Scan for the cell matching the given text and deliver its [x, y] coordinate at center. 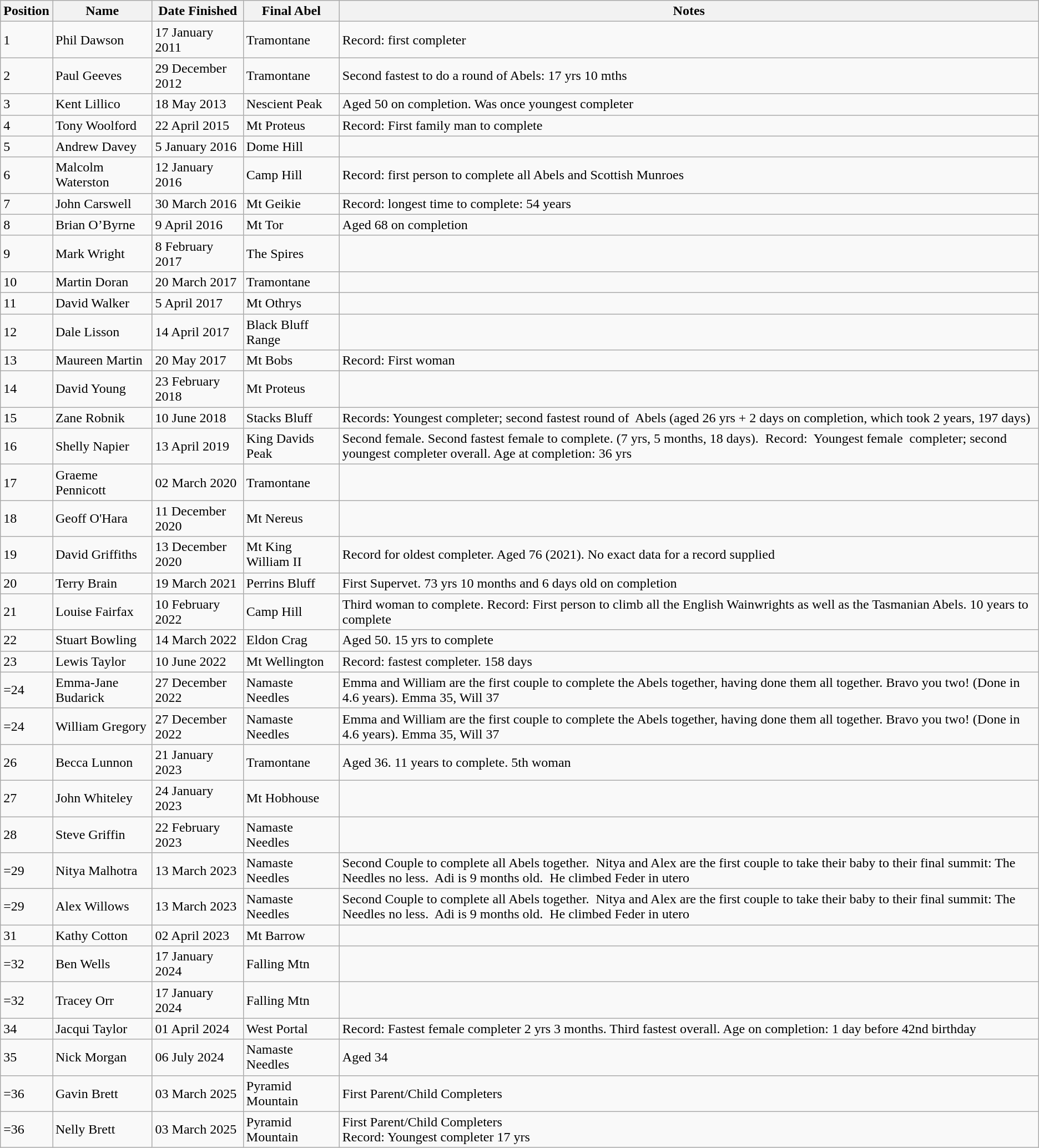
Zane Robnik [102, 418]
Mt Barrow [291, 935]
21 January 2023 [198, 762]
Mt Hobhouse [291, 798]
30 March 2016 [198, 204]
Final Abel [291, 11]
Records: Youngest completer; second fastest round of Abels (aged 26 yrs + 2 days on completion, which took 2 years, 197 days) [689, 418]
11 [27, 303]
Dale Lisson [102, 332]
Mark Wright [102, 253]
Mt Geikie [291, 204]
Louise Fairfax [102, 611]
John Whiteley [102, 798]
Ben Wells [102, 964]
David Young [102, 390]
02 April 2023 [198, 935]
Maureen Martin [102, 361]
24 January 2023 [198, 798]
22 February 2023 [198, 835]
Position [27, 11]
Mt Wellington [291, 661]
22 April 2015 [198, 125]
David Walker [102, 303]
02 March 2020 [198, 483]
6 [27, 175]
Aged 50 on completion. Was once youngest completer [689, 104]
Brian O’Byrne [102, 225]
First Supervet. 73 yrs 10 months and 6 days old on completion [689, 583]
David Griffiths [102, 555]
Third woman to complete. Record: First person to climb all the English Wainwrights as well as the Tasmanian Abels. 10 years to complete [689, 611]
29 December 2012 [198, 75]
Record: first completer [689, 40]
Perrins Bluff [291, 583]
West Portal [291, 1029]
Emma-Jane Budarick [102, 690]
21 [27, 611]
34 [27, 1029]
Shelly Napier [102, 446]
7 [27, 204]
14 April 2017 [198, 332]
Nitya Malhotra [102, 871]
9 [27, 253]
William Gregory [102, 726]
Aged 34 [689, 1058]
The Spires [291, 253]
8 February 2017 [198, 253]
20 [27, 583]
9 April 2016 [198, 225]
Steve Griffin [102, 835]
14 March 2022 [198, 640]
Stacks Bluff [291, 418]
Name [102, 11]
Kent Lillico [102, 104]
20 March 2017 [198, 282]
Lewis Taylor [102, 661]
Record: fastest completer. 158 days [689, 661]
Mt King William II [291, 555]
Record: Fastest female completer 2 yrs 3 months. Third fastest overall. Age on completion: 1 day before 42nd birthday [689, 1029]
Paul Geeves [102, 75]
Andrew Davey [102, 146]
10 June 2022 [198, 661]
23 February 2018 [198, 390]
Record: first person to complete all Abels and Scottish Munroes [689, 175]
Record: longest time to complete: 54 years [689, 204]
King Davids Peak [291, 446]
Jacqui Taylor [102, 1029]
Aged 68 on completion [689, 225]
Becca Lunnon [102, 762]
2 [27, 75]
Mt Bobs [291, 361]
10 [27, 282]
Nick Morgan [102, 1058]
Alex Willows [102, 907]
3 [27, 104]
John Carswell [102, 204]
18 May 2013 [198, 104]
23 [27, 661]
13 December 2020 [198, 555]
35 [27, 1058]
Aged 50. 15 yrs to complete [689, 640]
Mt Othrys [291, 303]
15 [27, 418]
Mt Tor [291, 225]
Record for oldest completer. Aged 76 (2021). No exact data for a record supplied [689, 555]
Tony Woolford [102, 125]
13 April 2019 [198, 446]
27 [27, 798]
17 [27, 483]
Tracey Orr [102, 1000]
Aged 36. 11 years to complete. 5th woman [689, 762]
Phil Dawson [102, 40]
13 [27, 361]
First Parent/Child CompletersRecord: Youngest completer 17 yrs [689, 1130]
5 April 2017 [198, 303]
Mt Nereus [291, 518]
14 [27, 390]
20 May 2017 [198, 361]
28 [27, 835]
Geoff O'Hara [102, 518]
Record: First family man to complete [689, 125]
1 [27, 40]
18 [27, 518]
19 [27, 555]
First Parent/Child Completers [689, 1093]
Black Bluff Range [291, 332]
5 [27, 146]
26 [27, 762]
Graeme Pennicott [102, 483]
8 [27, 225]
10 February 2022 [198, 611]
31 [27, 935]
5 January 2016 [198, 146]
06 July 2024 [198, 1058]
Date Finished [198, 11]
19 March 2021 [198, 583]
17 January 2011 [198, 40]
Martin Doran [102, 282]
Notes [689, 11]
Second fastest to do a round of Abels: 17 yrs 10 mths [689, 75]
Malcolm Waterston [102, 175]
01 April 2024 [198, 1029]
Terry Brain [102, 583]
22 [27, 640]
Nescient Peak [291, 104]
10 June 2018 [198, 418]
Nelly Brett [102, 1130]
Record: First woman [689, 361]
Eldon Crag [291, 640]
16 [27, 446]
11 December 2020 [198, 518]
Kathy Cotton [102, 935]
12 [27, 332]
Dome Hill [291, 146]
Stuart Bowling [102, 640]
12 January 2016 [198, 175]
Gavin Brett [102, 1093]
4 [27, 125]
